Detect which cell encompasses the target text, then output its [X, Y] center coordinate. 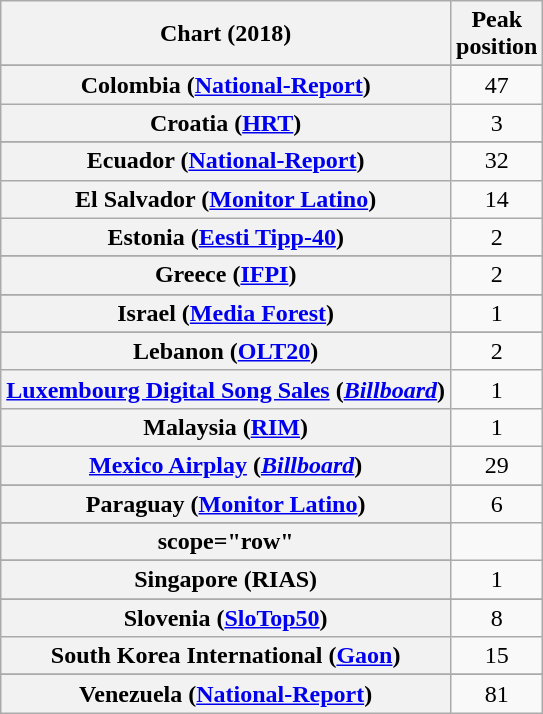
8 [497, 618]
Paraguay (Monitor Latino) [226, 503]
Colombia (National-Report) [226, 85]
Malaysia (RIM) [226, 427]
scope="row" [226, 542]
Croatia (HRT) [226, 123]
14 [497, 199]
6 [497, 503]
Singapore (RIAS) [226, 580]
Mexico Airplay (Billboard) [226, 465]
Lebanon (OLT20) [226, 351]
3 [497, 123]
Luxembourg Digital Song Sales (Billboard) [226, 389]
15 [497, 656]
Israel (Media Forest) [226, 313]
Venezuela (National-Report) [226, 694]
Slovenia (SloTop50) [226, 618]
Ecuador (National-Report) [226, 161]
South Korea International (Gaon) [226, 656]
81 [497, 694]
Greece (IFPI) [226, 275]
29 [497, 465]
El Salvador (Monitor Latino) [226, 199]
Estonia (Eesti Tipp-40) [226, 237]
Chart (2018) [226, 34]
Peak position [497, 34]
32 [497, 161]
47 [497, 85]
